From the cell containing the given text, extract its center point as [X, Y] coordinate. 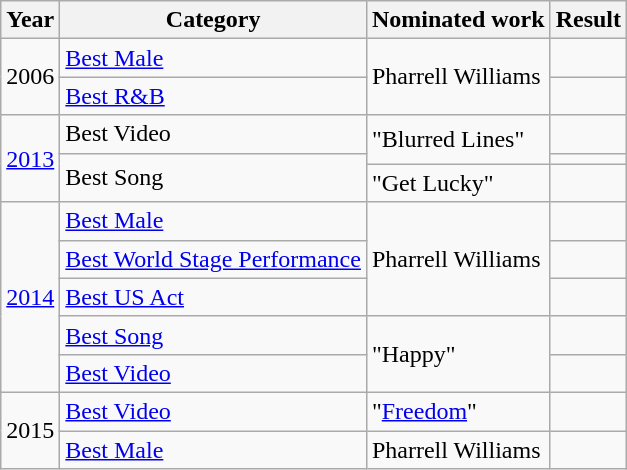
2015 [30, 430]
Year [30, 20]
"Blurred Lines" [458, 140]
Best World Stage Performance [214, 259]
Nominated work [458, 20]
"Get Lucky" [458, 183]
"Freedom" [458, 411]
Category [214, 20]
2014 [30, 297]
2006 [30, 77]
Best US Act [214, 297]
"Happy" [458, 354]
Result [588, 20]
2013 [30, 158]
Best R&B [214, 96]
